From the cell containing the given text, extract its center point as (X, Y) coordinate. 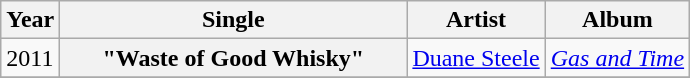
Artist (476, 20)
Gas and Time (617, 58)
Duane Steele (476, 58)
Album (617, 20)
2011 (30, 58)
"Waste of Good Whisky" (234, 58)
Single (234, 20)
Year (30, 20)
